Pinpoint the cell where the given text exists, returning its (x, y) midpoint coordinate. 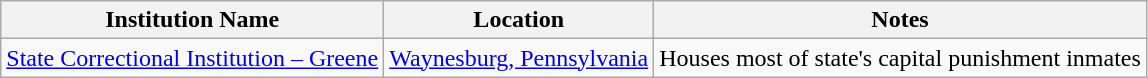
Waynesburg, Pennsylvania (519, 58)
Location (519, 20)
Notes (900, 20)
Houses most of state's capital punishment inmates (900, 58)
State Correctional Institution – Greene (192, 58)
Institution Name (192, 20)
